Determine the [x, y] coordinate at the center of the cell enclosing the given text.  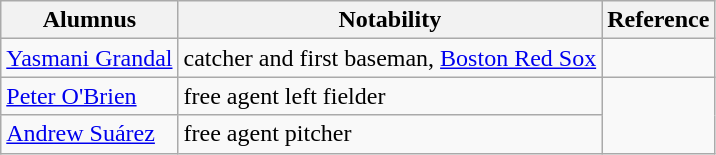
free agent pitcher [390, 134]
Yasmani Grandal [90, 58]
Reference [658, 20]
Andrew Suárez [90, 134]
Peter O'Brien [90, 96]
free agent left fielder [390, 96]
Alumnus [90, 20]
catcher and first baseman, Boston Red Sox [390, 58]
Notability [390, 20]
